Return the [X, Y] coordinate for the center point of the cell that contains the specified text.  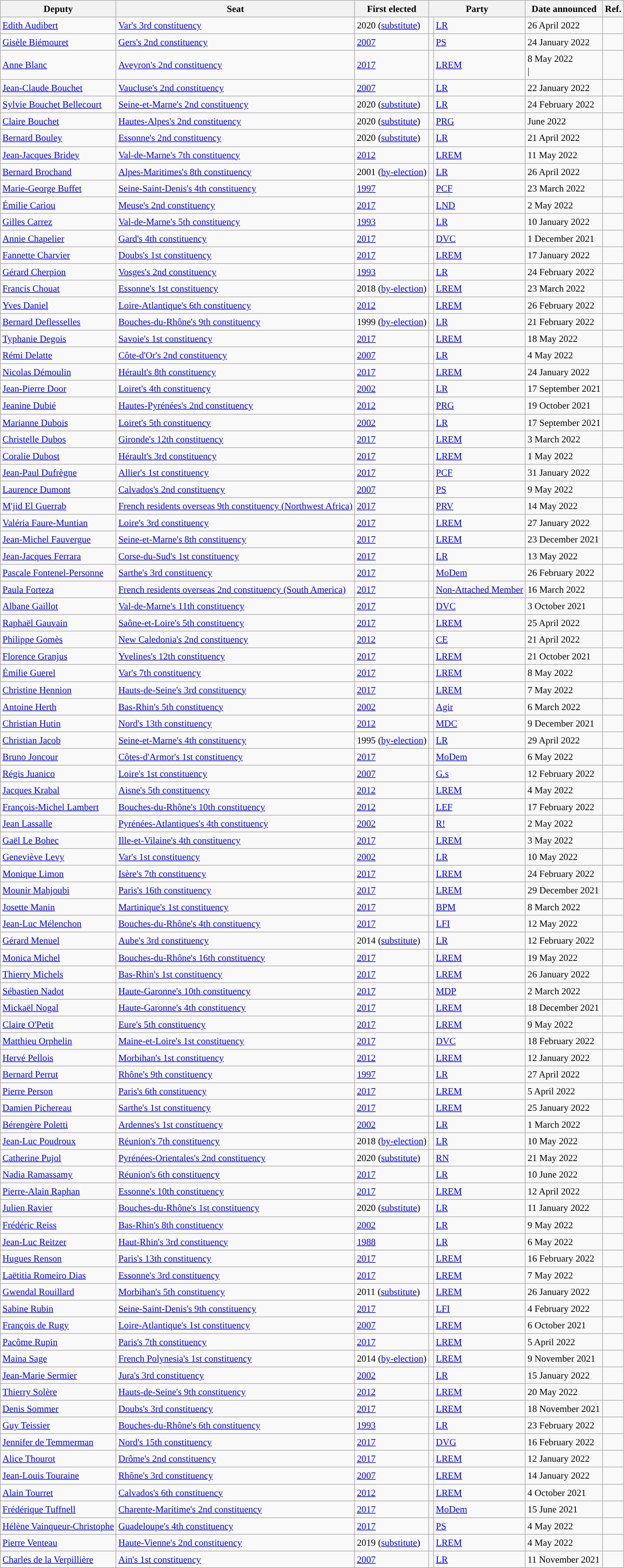
Sabine Rubin [59, 1309]
Bas-Rhin's 1st constituency [236, 974]
Pacôme Rupin [59, 1342]
Jennifer de Temmerman [59, 1442]
Christian Hutin [59, 723]
Savoie's 1st constituency [236, 339]
Allier's 1st constituency [236, 473]
Paris's 7th constituency [236, 1342]
Émilie Cariou [59, 205]
1988 [392, 1241]
1 May 2022 [564, 456]
1999 (by-election) [392, 322]
10 June 2022 [564, 1175]
11 May 2022 [564, 155]
Essonne's 3rd constituency [236, 1275]
Laurence Dumont [59, 489]
21 May 2022 [564, 1158]
Gisèle Biémouret [59, 42]
17 January 2022 [564, 255]
Jean-Jacques Bridey [59, 155]
Claire O'Petit [59, 1025]
Doubs's 1st constituency [236, 255]
18 November 2021 [564, 1409]
Pyrénées-Orientales's 2nd constituency [236, 1158]
Haute-Garonne's 10th constituency [236, 991]
8 May 2022 [564, 673]
Calvados's 6th constituency [236, 1493]
Frédéric Reiss [59, 1225]
Catherine Pujol [59, 1158]
Monica Michel [59, 957]
Deputy [59, 9]
Loire's 1st constituency [236, 773]
4 February 2022 [564, 1309]
Yves Daniel [59, 306]
Seine-Saint-Denis's 4th constituency [236, 189]
Hautes-Alpes's 2nd constituency [236, 121]
6 October 2021 [564, 1325]
Doubs's 3rd constituency [236, 1409]
Bas-Rhin's 8th constituency [236, 1225]
Laëtitia Romeiro Dias [59, 1275]
9 December 2021 [564, 723]
Jean-Louis Touraine [59, 1476]
Matthieu Orphelin [59, 1041]
Thierry Solère [59, 1392]
Josette Manin [59, 907]
13 May 2022 [564, 556]
Mounir Mahjoubi [59, 890]
Marianne Dubois [59, 423]
Réunion's 7th constituency [236, 1142]
31 January 2022 [564, 473]
Paula Forteza [59, 590]
Val-de-Marne's 11th constituency [236, 606]
29 December 2021 [564, 890]
M'jid El Guerrab [59, 506]
Damien Pichereau [59, 1108]
Corse-du-Sud's 1st constituency [236, 556]
Bouches-du-Rhône's 6th constituency [236, 1426]
Aveyron's 2nd constituency [236, 65]
Ille-et-Vilaine's 4th constituency [236, 840]
Florence Granjus [59, 657]
Monique Limon [59, 874]
3 October 2021 [564, 606]
Fannette Charvier [59, 255]
21 October 2021 [564, 657]
Loiret's 5th constituency [236, 423]
Agir [480, 707]
Morbihan's 1st constituency [236, 1058]
Jean-Michel Fauvergue [59, 540]
Maine-et-Loire's 1st constituency [236, 1041]
Haut-Rhin's 3rd constituency [236, 1241]
Anne Blanc [59, 65]
François de Rugy [59, 1325]
Var's 1st constituency [236, 858]
Pierre-Alain Raphan [59, 1191]
Jura's 3rd constituency [236, 1376]
25 April 2022 [564, 623]
MDP [480, 991]
2 March 2022 [564, 991]
27 January 2022 [564, 523]
Guadeloupe's 4th constituency [236, 1526]
French residents overseas 9th constituency (Northwest Africa) [236, 506]
Hérault's 3rd constituency [236, 456]
Alain Tourret [59, 1493]
Jean-Claude Bouchet [59, 88]
25 January 2022 [564, 1108]
Ardennes's 1st constituency [236, 1124]
Seine-et-Marne's 2nd constituency [236, 105]
R! [480, 824]
4 October 2021 [564, 1493]
Francis Chouat [59, 288]
2014 (substitute) [392, 941]
3 May 2022 [564, 840]
Raphaël Gauvain [59, 623]
Yvelines's 12th constituency [236, 657]
Côte-d'Or's 2nd constituency [236, 356]
Alice Thourot [59, 1459]
Val-de-Marne's 5th constituency [236, 222]
Bérengère Poletti [59, 1124]
Christine Hennion [59, 690]
MDC [480, 723]
Réunion's 6th constituency [236, 1175]
Christelle Dubos [59, 439]
Marie-George Buffet [59, 189]
2014 (by-election) [392, 1358]
Antoine Herth [59, 707]
CE [480, 640]
Alpes-Maritimes's 8th constituency [236, 171]
Gérard Cherpion [59, 272]
Jean-Marie Sermier [59, 1376]
Party [477, 9]
19 May 2022 [564, 957]
French Polynesia's 1st constituency [236, 1358]
Jacques Krabal [59, 790]
Bernard Perrut [59, 1074]
Haute-Garonne's 4th constituency [236, 1007]
Hautes-Pyrénées's 2nd constituency [236, 406]
Gard's 4th constituency [236, 239]
Nord's 15th constituency [236, 1442]
18 December 2021 [564, 1007]
Bernard Brochand [59, 171]
Seine-et-Marne's 4th constituency [236, 740]
Pascale Fontenel-Personne [59, 573]
Bernard Deflesselles [59, 322]
Valéria Faure-Muntian [59, 523]
1 December 2021 [564, 239]
Nadia Ramassamy [59, 1175]
Jean-Jacques Ferrara [59, 556]
Jean-Luc Mélenchon [59, 924]
Geneviève Levy [59, 858]
Bernard Bouley [59, 138]
Annie Chapelier [59, 239]
Non-Attached Member [480, 590]
1 March 2022 [564, 1124]
19 October 2021 [564, 406]
Paris's 16th constituency [236, 890]
Val-de-Marne's 7th constituency [236, 155]
21 February 2022 [564, 322]
Morbihan's 5th constituency [236, 1292]
Hélène Vainqueur-Christophe [59, 1526]
11 November 2021 [564, 1559]
Essonne's 1st constituency [236, 288]
18 February 2022 [564, 1041]
Jean-Paul Dufrègne [59, 473]
Hauts-de-Seine's 3rd constituency [236, 690]
Loiret's 4th constituency [236, 389]
Bouches-du-Rhône's 9th constituency [236, 322]
Edith Audibert [59, 26]
12 May 2022 [564, 924]
Thierry Michels [59, 974]
RN [480, 1158]
Hervé Pellois [59, 1058]
Typhanie Degois [59, 339]
Isère's 7th constituency [236, 874]
27 April 2022 [564, 1074]
Vaucluse's 2nd constituency [236, 88]
Christian Jacob [59, 740]
Meuse's 2nd constituency [236, 205]
Var's 7th constituency [236, 673]
Jean-Pierre Door [59, 389]
Bouches-du-Rhône's 16th constituency [236, 957]
Haute-Vienne's 2nd constituency [236, 1543]
Bouches-du-Rhône's 10th constituency [236, 807]
Mickaël Nogal [59, 1007]
9 November 2021 [564, 1358]
G.s [480, 773]
8 May 2022| [564, 65]
Seine-et-Marne's 8th constituency [236, 540]
Frédérique Tuffnell [59, 1509]
29 April 2022 [564, 740]
Bruno Joncour [59, 757]
Denis Sommer [59, 1409]
15 June 2021 [564, 1509]
Aisne's 5th constituency [236, 790]
Pierre Person [59, 1091]
Paris's 6th constituency [236, 1091]
10 January 2022 [564, 222]
Gaël Le Bohec [59, 840]
Claire Bouchet [59, 121]
Essonne's 10th constituency [236, 1191]
Paris's 13th constituency [236, 1259]
Aube's 3rd constituency [236, 941]
LND [480, 205]
Charles de la Verpillière [59, 1559]
Essonne's 2nd constituency [236, 138]
23 December 2021 [564, 540]
Guy Teissier [59, 1426]
Côtes-d'Armor's 1st constituency [236, 757]
Pierre Venteau [59, 1543]
Hérault's 8th constituency [236, 372]
Jean-Luc Poudroux [59, 1142]
Gwendal Rouillard [59, 1292]
Seat [236, 9]
French residents overseas 2nd constituency (South America) [236, 590]
LEF [480, 807]
Maina Sage [59, 1358]
Drôme's 2nd constituency [236, 1459]
Seine-Saint-Denis's 9th constituency [236, 1309]
Martinique's 1st constituency [236, 907]
Sarthe's 3rd constituency [236, 573]
Gérard Menuel [59, 941]
12 April 2022 [564, 1191]
BPM [480, 907]
Émilie Guerel [59, 673]
18 May 2022 [564, 339]
Bas-Rhin's 5th constituency [236, 707]
Jeanine Dubié [59, 406]
Saône-et-Loire's 5th constituency [236, 623]
Gironde's 12th constituency [236, 439]
Hauts-de-Seine's 9th constituency [236, 1392]
14 May 2022 [564, 506]
Nicolas Démoulin [59, 372]
PRV [480, 506]
Date announced [564, 9]
June 2022 [564, 121]
14 January 2022 [564, 1476]
Eure's 5th constituency [236, 1025]
15 January 2022 [564, 1376]
Sylvie Bouchet Bellecourt [59, 105]
Rhône's 9th constituency [236, 1074]
3 March 2022 [564, 439]
Nord's 13th constituency [236, 723]
Hugues Renson [59, 1259]
17 February 2022 [564, 807]
Vosges's 2nd constituency [236, 272]
Albane Gaillot [59, 606]
Julien Ravier [59, 1208]
Rhône's 3rd constituency [236, 1476]
20 May 2022 [564, 1392]
Philippe Gomès [59, 640]
Régis Juanico [59, 773]
François-Michel Lambert [59, 807]
8 March 2022 [564, 907]
Bouches-du-Rhône's 4th constituency [236, 924]
Var's 3rd constituency [236, 26]
Pyrénées-Atlantiques's 4th constituency [236, 824]
Jean-Luc Reitzer [59, 1241]
Gilles Carrez [59, 222]
Sébastien Nadot [59, 991]
1995 (by-election) [392, 740]
Charente-Maritime's 2nd constituency [236, 1509]
23 February 2022 [564, 1426]
Sarthe's 1st constituency [236, 1108]
Calvados's 2nd constituency [236, 489]
Loire-Atlantique's 1st constituency [236, 1325]
Coralie Dubost [59, 456]
New Caledonia's 2nd constituency [236, 640]
DVG [480, 1442]
Gers's 2nd constituency [236, 42]
2019 (substitute) [392, 1543]
First elected [392, 9]
Ref. [613, 9]
2011 (substitute) [392, 1292]
Rémi Delatte [59, 356]
Ain's 1st constituency [236, 1559]
16 March 2022 [564, 590]
Loire-Atlantique's 6th constituency [236, 306]
22 January 2022 [564, 88]
Loire's 3rd constituency [236, 523]
2001 (by-election) [392, 171]
Bouches-du-Rhône's 1st constituency [236, 1208]
Jean Lassalle [59, 824]
6 March 2022 [564, 707]
11 January 2022 [564, 1208]
